Identify which cell holds the provided text, then report its (X, Y) central coordinate. 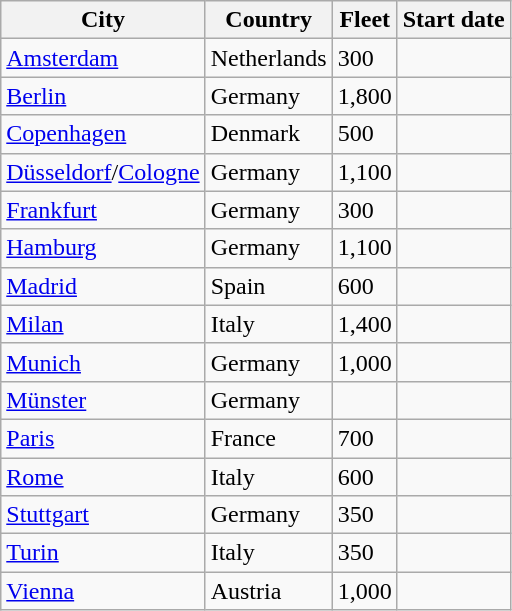
Vienna (103, 591)
Paris (103, 438)
Hamburg (103, 248)
City (103, 20)
700 (364, 438)
Fleet (364, 20)
Start date (454, 20)
500 (364, 134)
Münster (103, 400)
Spain (268, 286)
Stuttgart (103, 515)
Milan (103, 324)
Country (268, 20)
Munich (103, 362)
France (268, 438)
Berlin (103, 96)
Düsseldorf/Cologne (103, 172)
1,800 (364, 96)
1,400 (364, 324)
Denmark (268, 134)
Rome (103, 477)
Austria (268, 591)
Netherlands (268, 58)
Amsterdam (103, 58)
Copenhagen (103, 134)
Turin (103, 553)
Frankfurt (103, 210)
Madrid (103, 286)
